Identify which cell holds the provided text, then report its (x, y) central coordinate. 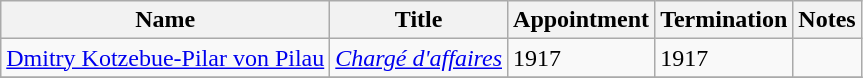
Chargé d'affaires (419, 58)
Notes (827, 20)
Title (419, 20)
Name (166, 20)
Dmitry Kotzebue-Pilar von Pilau (166, 58)
Termination (724, 20)
Appointment (582, 20)
